Determine the (X, Y) coordinate at the center of the cell enclosing the given text.  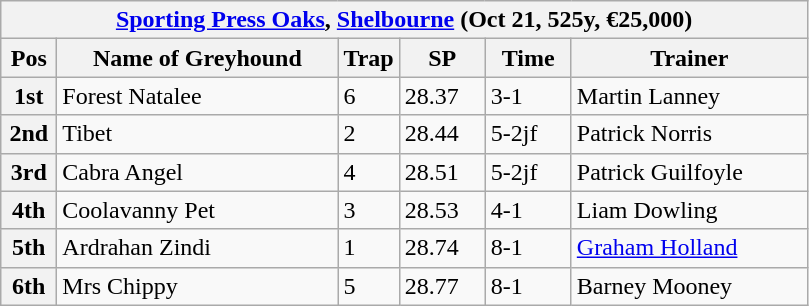
28.74 (442, 248)
Tibet (198, 134)
Graham Holland (689, 248)
2 (368, 134)
Barney Mooney (689, 286)
Cabra Angel (198, 172)
5th (29, 248)
SP (442, 58)
3-1 (528, 96)
Sporting Press Oaks, Shelbourne (Oct 21, 525y, €25,000) (404, 20)
3rd (29, 172)
28.51 (442, 172)
28.37 (442, 96)
Forest Natalee (198, 96)
Trainer (689, 58)
5 (368, 286)
28.53 (442, 210)
4th (29, 210)
3 (368, 210)
1 (368, 248)
Name of Greyhound (198, 58)
Mrs Chippy (198, 286)
Time (528, 58)
4 (368, 172)
28.44 (442, 134)
4-1 (528, 210)
Coolavanny Pet (198, 210)
Liam Dowling (689, 210)
Patrick Norris (689, 134)
6 (368, 96)
Martin Lanney (689, 96)
Patrick Guilfoyle (689, 172)
1st (29, 96)
Pos (29, 58)
6th (29, 286)
2nd (29, 134)
Ardrahan Zindi (198, 248)
28.77 (442, 286)
Trap (368, 58)
